Scan for the cell matching the given text and deliver its (X, Y) coordinate at center. 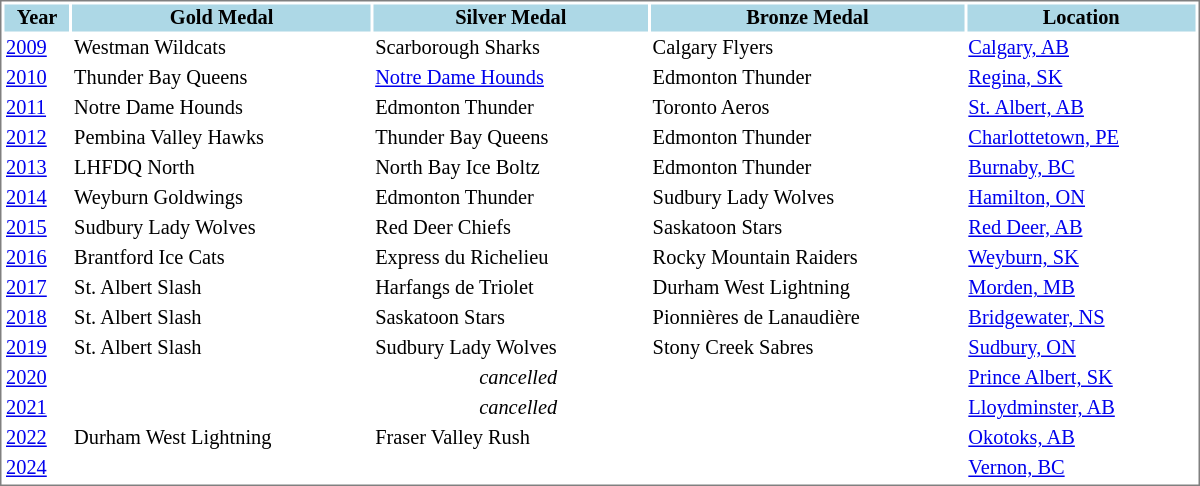
Calgary, AB (1082, 48)
Prince Albert, SK (1082, 378)
2009 (36, 48)
Weyburn Goldwings (222, 198)
Burnaby, BC (1082, 168)
2015 (36, 228)
Toronto Aeros (808, 108)
Harfangs de Triolet (511, 288)
Westman Wildcats (222, 48)
Sudbury, ON (1082, 348)
Calgary Flyers (808, 48)
2022 (36, 438)
Fraser Valley Rush (511, 438)
Bridgewater, NS (1082, 318)
2011 (36, 108)
2020 (36, 378)
2013 (36, 168)
2017 (36, 288)
LHFDQ North (222, 168)
Gold Medal (222, 18)
Bronze Medal (808, 18)
2014 (36, 198)
Lloydminster, AB (1082, 408)
Hamilton, ON (1082, 198)
2024 (36, 468)
Red Deer Chiefs (511, 228)
2019 (36, 348)
Pembina Valley Hawks (222, 138)
Vernon, BC (1082, 468)
2018 (36, 318)
Pionnières de Lanaudière (808, 318)
2021 (36, 408)
Morden, MB (1082, 288)
Silver Medal (511, 18)
2010 (36, 78)
Location (1082, 18)
Red Deer, AB (1082, 228)
Express du Richelieu (511, 258)
2012 (36, 138)
Stony Creek Sabres (808, 348)
North Bay Ice Boltz (511, 168)
Brantford Ice Cats (222, 258)
Scarborough Sharks (511, 48)
Okotoks, AB (1082, 438)
Regina, SK (1082, 78)
Weyburn, SK (1082, 258)
St. Albert, AB (1082, 108)
2016 (36, 258)
Year (36, 18)
Charlottetown, PE (1082, 138)
Rocky Mountain Raiders (808, 258)
